For the text-containing cell, return its midpoint in (X, Y) coordinate format. 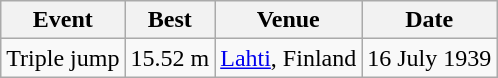
Venue (288, 20)
Date (430, 20)
Lahti, Finland (288, 58)
15.52 m (170, 58)
Event (63, 20)
Best (170, 20)
16 July 1939 (430, 58)
Triple jump (63, 58)
